For the text-containing cell, return its midpoint in [X, Y] coordinate format. 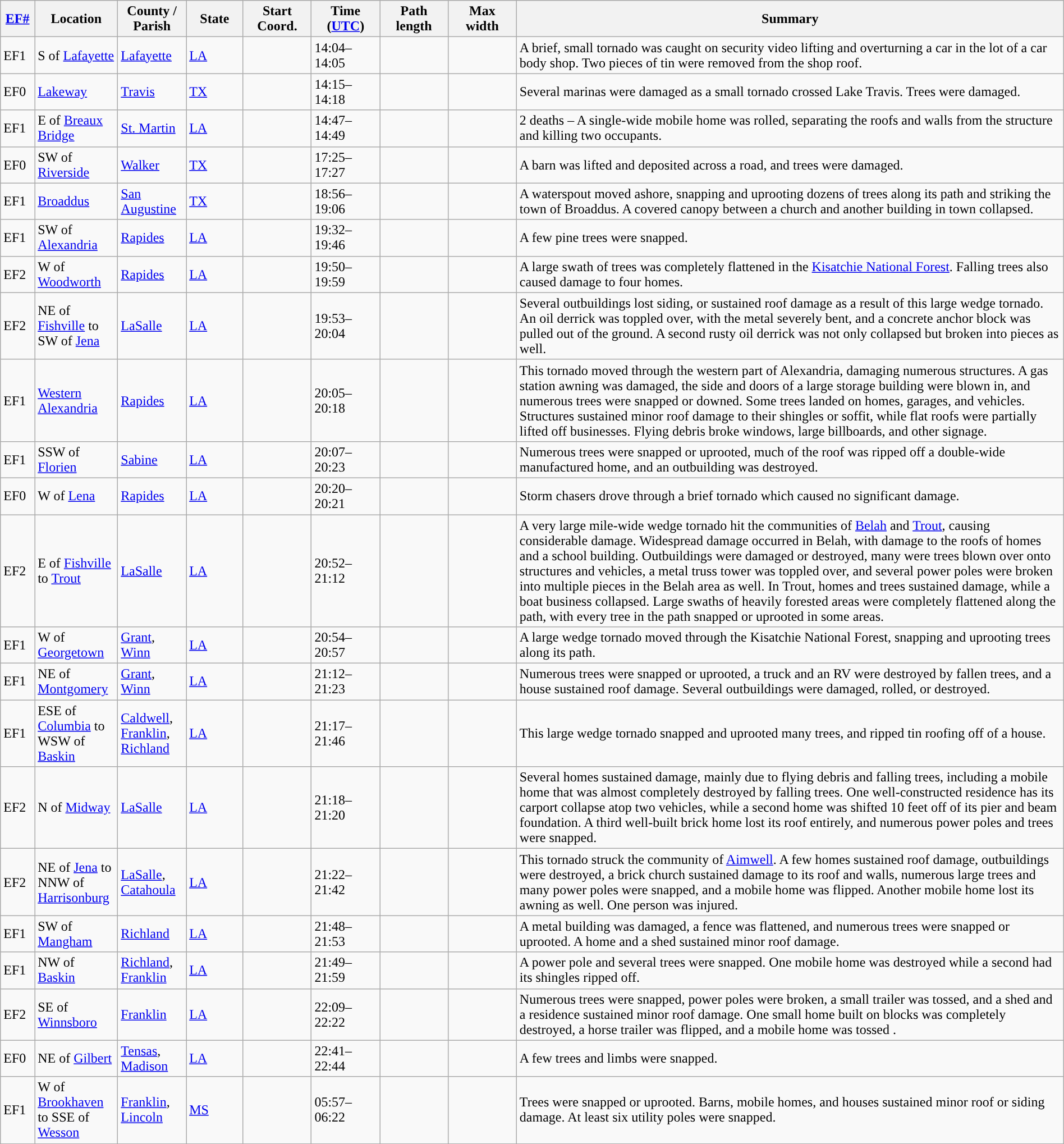
22:09–22:22 [346, 1014]
San Augustine [152, 201]
W of Lena [76, 496]
Franklin, Lincoln [152, 1110]
ESE of Columbia to WSW of Baskin [76, 733]
A barn was lifted and deposited across a road, and trees were damaged. [790, 165]
NE of Gilbert [76, 1059]
NE of Montgomery [76, 681]
21:18–21:20 [346, 808]
20:54–20:57 [346, 646]
Path length [414, 19]
22:41–22:44 [346, 1059]
Numerous trees were snapped or uprooted, much of the roof was ripped off a double-wide manufactured home, and an outbuilding was destroyed. [790, 459]
SW of Mangham [76, 934]
Several marinas were damaged as a small tornado crossed Lake Travis. Trees were damaged. [790, 92]
Start Coord. [277, 19]
NE of Jena to NNW of Harrisonburg [76, 882]
Lakeway [76, 92]
A few pine trees were snapped. [790, 238]
Location [76, 19]
2 deaths – A single-wide mobile home was rolled, separating the roofs and walls from the structure and killing two occupants. [790, 128]
19:53–20:04 [346, 326]
Time (UTC) [346, 19]
Western Alexandria [76, 400]
21:49–21:59 [346, 970]
20:20–20:21 [346, 496]
A large wedge tornado moved through the Kisatchie National Forest, snapping and uprooting trees along its path. [790, 646]
20:05–20:18 [346, 400]
Trees were snapped or uprooted. Barns, mobile homes, and houses sustained minor roof or siding damage. At least six utility poles were snapped. [790, 1110]
This large wedge tornado snapped and uprooted many trees, and ripped tin roofing off of a house. [790, 733]
Richland [152, 934]
Travis [152, 92]
Richland, Franklin [152, 970]
18:56–19:06 [346, 201]
MS [215, 1110]
Broaddus [76, 201]
W of Woodworth [76, 274]
N of Midway [76, 808]
Sabine [152, 459]
21:12–21:23 [346, 681]
W of Georgetown [76, 646]
Storm chasers drove through a brief tornado which caused no significant damage. [790, 496]
21:22–21:42 [346, 882]
Franklin [152, 1014]
05:57–06:22 [346, 1110]
W of Brookhaven to SSE of Wesson [76, 1110]
19:50–19:59 [346, 274]
14:04–14:05 [346, 55]
21:48–21:53 [346, 934]
21:17–21:46 [346, 733]
NW of Baskin [76, 970]
SW of Riverside [76, 165]
17:25–17:27 [346, 165]
NE of Fishville to SW of Jena [76, 326]
Walker [152, 165]
20:07–20:23 [346, 459]
SSW of Florien [76, 459]
E of Fishville to Trout [76, 570]
Lafayette [152, 55]
A power pole and several trees were snapped. One mobile home was destroyed while a second had its shingles ripped off. [790, 970]
County / Parish [152, 19]
Caldwell, Franklin, Richland [152, 733]
E of Breaux Bridge [76, 128]
A metal building was damaged, a fence was flattened, and numerous trees were snapped or uprooted. A home and a shed sustained minor roof damage. [790, 934]
S of Lafayette [76, 55]
14:15–14:18 [346, 92]
St. Martin [152, 128]
SW of Alexandria [76, 238]
Tensas, Madison [152, 1059]
State [215, 19]
14:47–14:49 [346, 128]
19:32–19:46 [346, 238]
20:52–21:12 [346, 570]
Max width [483, 19]
LaSalle, Catahoula [152, 882]
EF# [18, 19]
Summary [790, 19]
A large swath of trees was completely flattened in the Kisatchie National Forest. Falling trees also caused damage to four homes. [790, 274]
A few trees and limbs were snapped. [790, 1059]
SE of Winnsboro [76, 1014]
